Output the [x, y] coordinate of the center of the cell containing the given text.  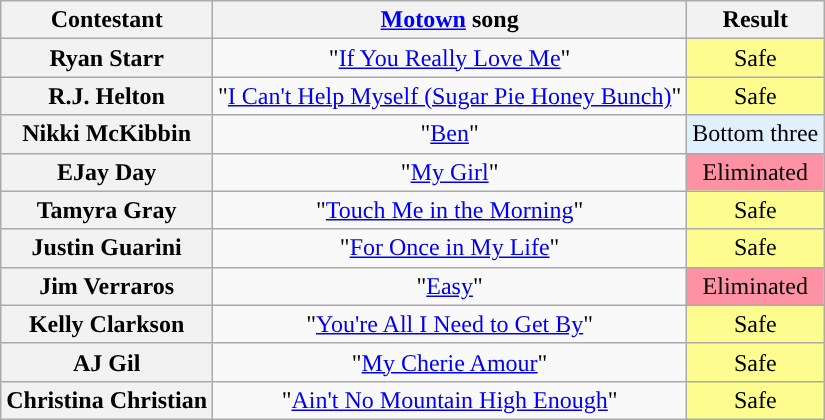
Ryan Starr [107, 58]
"My Girl" [450, 172]
R.J. Helton [107, 96]
Result [756, 20]
Kelly Clarkson [107, 324]
Motown song [450, 20]
Contestant [107, 20]
"Ben" [450, 134]
"You're All I Need to Get By" [450, 324]
Justin Guarini [107, 248]
Jim Verraros [107, 286]
"If You Really Love Me" [450, 58]
Christina Christian [107, 400]
Bottom three [756, 134]
"Touch Me in the Morning" [450, 210]
"I Can't Help Myself (Sugar Pie Honey Bunch)" [450, 96]
"Easy" [450, 286]
"My Cherie Amour" [450, 362]
Nikki McKibbin [107, 134]
"Ain't No Mountain High Enough" [450, 400]
EJay Day [107, 172]
"For Once in My Life" [450, 248]
AJ Gil [107, 362]
Tamyra Gray [107, 210]
